From the cell containing the given text, extract its center point as (x, y) coordinate. 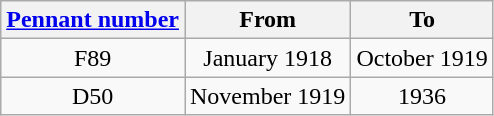
To (422, 20)
1936 (422, 96)
January 1918 (267, 58)
D50 (93, 96)
Pennant number (93, 20)
October 1919 (422, 58)
From (267, 20)
November 1919 (267, 96)
F89 (93, 58)
